Capture the cell that displays the provided text and extract its [x, y] central coordinate. 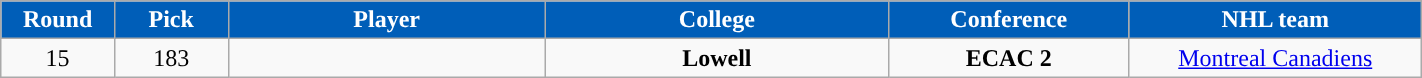
College [716, 20]
Conference [1008, 20]
Pick [171, 20]
Round [58, 20]
Lowell [716, 58]
Player [386, 20]
15 [58, 58]
ECAC 2 [1008, 58]
NHL team [1275, 20]
Montreal Canadiens [1275, 58]
183 [171, 58]
